Return (X, Y) of the center of cell containing provided text 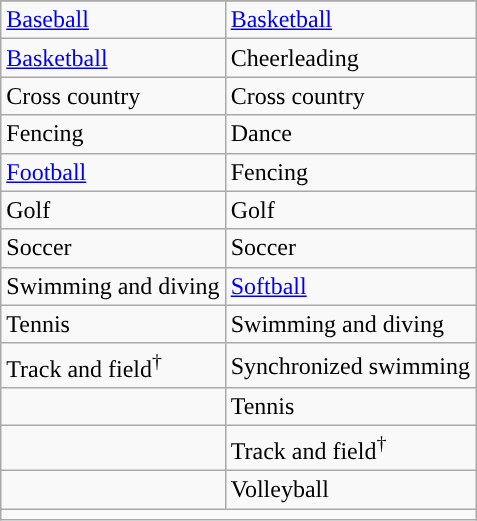
Synchronized swimming (350, 366)
Baseball (113, 20)
Volleyball (350, 489)
Dance (350, 134)
Football (113, 172)
Cheerleading (350, 58)
Softball (350, 286)
